Capture the cell that displays the provided text and extract its (X, Y) central coordinate. 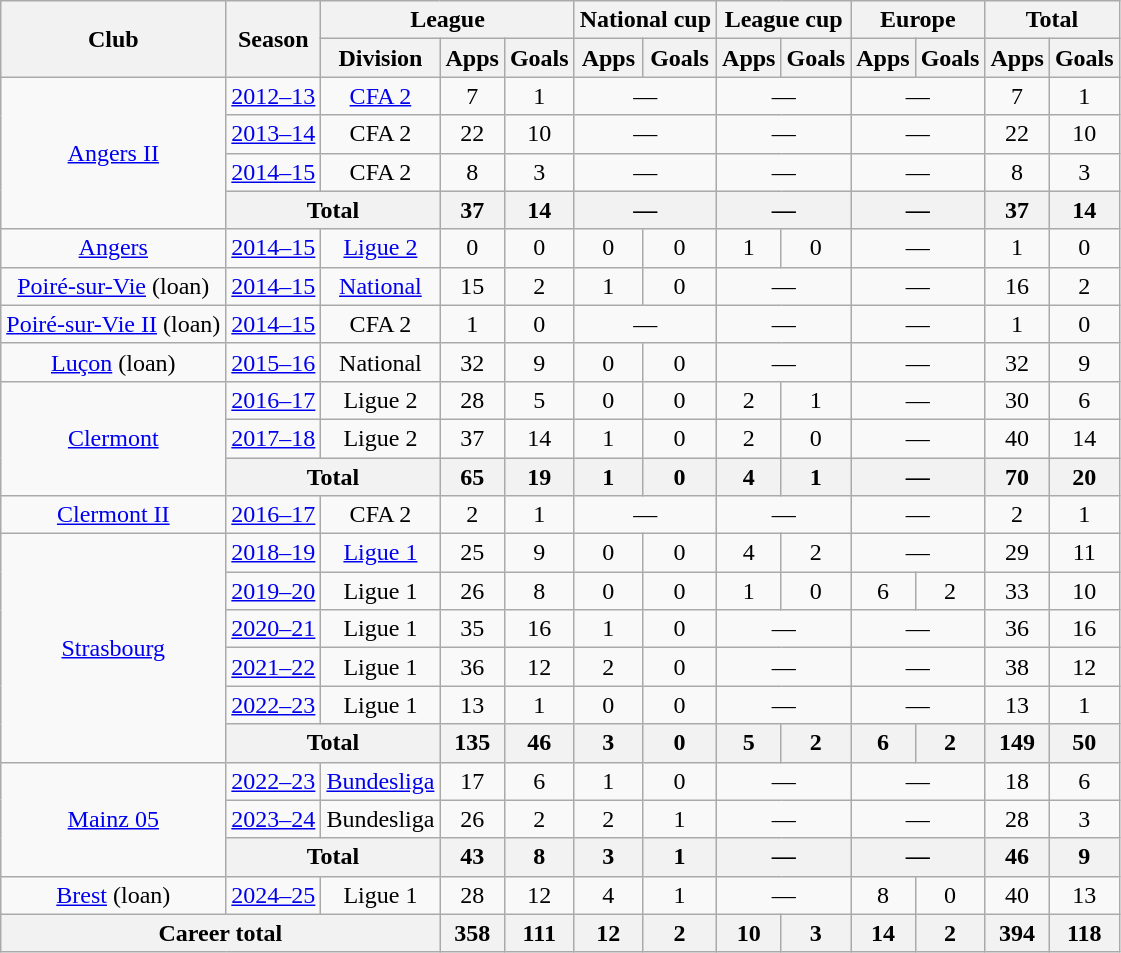
2019–20 (274, 591)
30 (1017, 400)
2017–18 (274, 438)
Clermont (114, 438)
35 (472, 629)
League (448, 20)
358 (472, 933)
118 (1084, 933)
Luçon (loan) (114, 362)
Poiré-sur-Vie II (loan) (114, 324)
33 (1017, 591)
Mainz 05 (114, 819)
National cup (645, 20)
Strasbourg (114, 648)
2018–19 (274, 553)
17 (472, 781)
29 (1017, 553)
Club (114, 39)
65 (472, 477)
Angers (114, 248)
Career total (220, 933)
2015–16 (274, 362)
Europe (918, 20)
2023–24 (274, 819)
Angers II (114, 153)
Brest (loan) (114, 895)
2012–13 (274, 96)
2021–22 (274, 667)
Poiré-sur-Vie (loan) (114, 286)
149 (1017, 743)
2013–14 (274, 134)
20 (1084, 477)
19 (539, 477)
38 (1017, 667)
394 (1017, 933)
15 (472, 286)
111 (539, 933)
25 (472, 553)
Clermont II (114, 515)
League cup (784, 20)
135 (472, 743)
2020–21 (274, 629)
18 (1017, 781)
70 (1017, 477)
43 (472, 857)
11 (1084, 553)
50 (1084, 743)
Season (274, 39)
2024–25 (274, 895)
Division (380, 58)
